Extract the (X, Y) coordinate from the center of the cell holding the provided text.  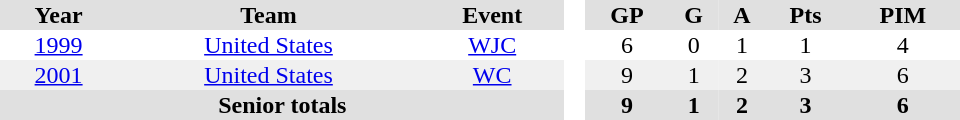
WJC (492, 45)
Event (492, 15)
GP (626, 15)
Year (58, 15)
WC (492, 75)
1999 (58, 45)
0 (694, 45)
PIM (903, 15)
G (694, 15)
2001 (58, 75)
4 (903, 45)
Pts (805, 15)
Team (268, 15)
Senior totals (282, 105)
A (742, 15)
